Extract the (X, Y) coordinate from the center of the cell holding the provided text.  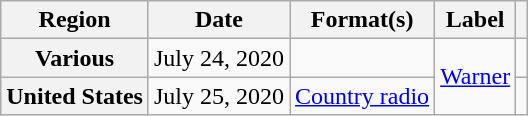
Format(s) (362, 20)
July 25, 2020 (218, 96)
Country radio (362, 96)
Warner (476, 77)
United States (75, 96)
Various (75, 58)
Date (218, 20)
July 24, 2020 (218, 58)
Region (75, 20)
Label (476, 20)
